Return the [x, y] coordinate for the center point of the cell that contains the specified text.  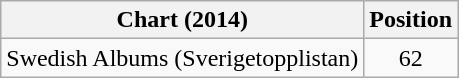
Position [411, 20]
Swedish Albums (Sverigetopplistan) [182, 58]
62 [411, 58]
Chart (2014) [182, 20]
